Locate the cell with the specified text and output its (X, Y) center coordinate. 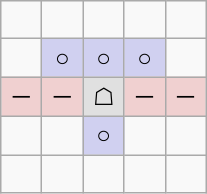
☖ (104, 97)
